Detect which cell encompasses the target text, then output its (X, Y) center coordinate. 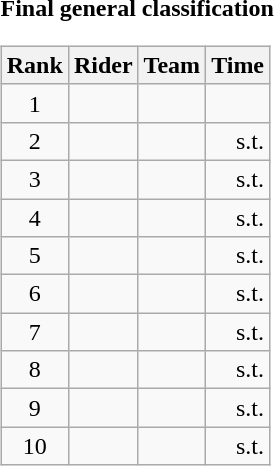
4 (34, 217)
10 (34, 446)
Rider (103, 65)
5 (34, 256)
7 (34, 332)
2 (34, 141)
3 (34, 179)
Team (172, 65)
9 (34, 408)
8 (34, 370)
Time (238, 65)
6 (34, 294)
Rank (34, 65)
1 (34, 103)
